For the text-containing cell, return its midpoint in [x, y] coordinate format. 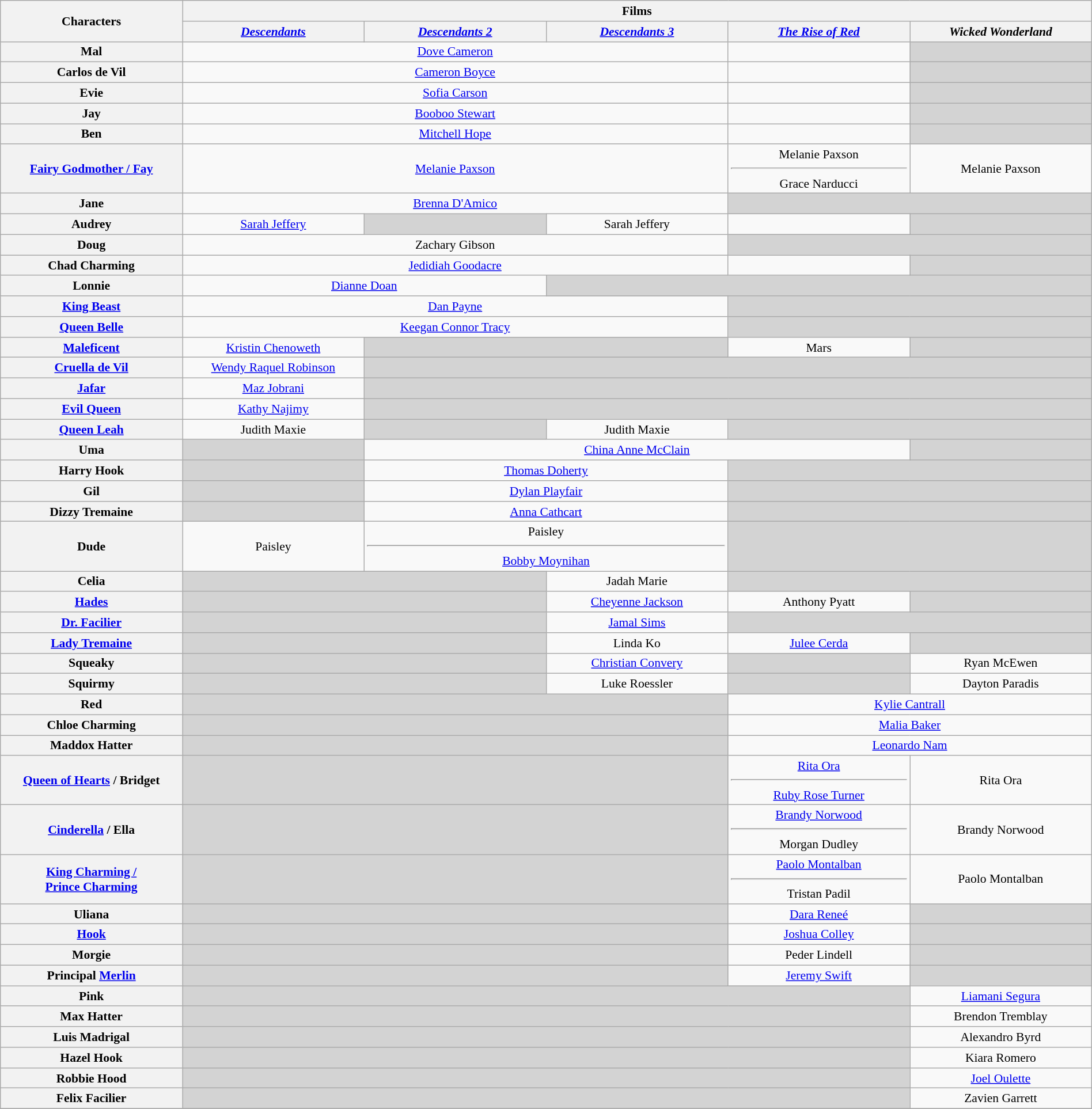
Paolo MontalbanTristan Padil [819, 879]
Films [637, 11]
Rita Ora [1001, 781]
Queen Belle [92, 327]
Descendants 3 [637, 32]
Doug [92, 245]
Anna Cathcart [546, 512]
Squeaky [92, 663]
Gil [92, 491]
Brandy Norwood [1001, 830]
Characters [92, 21]
Principal Merlin [92, 975]
Dianne Doan [364, 286]
Thomas Doherty [546, 470]
Maleficent [92, 348]
Robbie Hood [92, 1078]
Wendy Raquel Robinson [273, 368]
Jay [92, 113]
Alexandro Byrd [1001, 1037]
PaisleyBobby Moynihan [546, 546]
Descendants [273, 32]
Ben [92, 134]
Luke Roessler [637, 684]
Linda Ko [637, 643]
Maddox Hatter [92, 746]
Cruella de Vil [92, 368]
Carlos de Vil [92, 73]
Joshua Colley [819, 935]
Cinderella / Ella [92, 830]
Jeremy Swift [819, 975]
Morgie [92, 955]
Jadah Marie [637, 582]
Peder Lindell [819, 955]
Maz Jobrani [273, 389]
Cheyenne Jackson [637, 602]
Evie [92, 93]
Rita OraRuby Rose Turner [819, 781]
Malia Baker [910, 725]
Kristin Chenoweth [273, 348]
Queen Leah [92, 430]
Paisley [273, 546]
Jafar [92, 389]
Luis Madrigal [92, 1037]
Dara Reneé [819, 914]
Julee Cerda [819, 643]
Leonardo Nam [910, 746]
Keegan Connor Tracy [455, 327]
Kiara Romero [1001, 1058]
Cameron Boyce [455, 73]
Chad Charming [92, 265]
Booboo Stewart [455, 113]
Jedidiah Goodacre [455, 265]
Zachary Gibson [455, 245]
Harry Hook [92, 470]
Liamani Segura [1001, 996]
Fairy Godmother / Fay [92, 169]
Celia [92, 582]
Dylan Playfair [546, 491]
Dove Cameron [455, 52]
Mars [819, 348]
Zavien Garrett [1001, 1099]
Evil Queen [92, 409]
King Charming /Prince Charming [92, 879]
Felix Facilier [92, 1099]
Uliana [92, 914]
Audrey [92, 225]
Pink [92, 996]
Christian Convery [637, 663]
Red [92, 705]
Hazel Hook [92, 1058]
Anthony Pyatt [819, 602]
Dr. Facilier [92, 622]
Descendants 2 [455, 32]
Wicked Wonderland [1001, 32]
Chloe Charming [92, 725]
Dayton Paradis [1001, 684]
Kathy Najimy [273, 409]
Dan Payne [455, 306]
Mitchell Hope [455, 134]
Dude [92, 546]
Squirmy [92, 684]
Lady Tremaine [92, 643]
Ryan McEwen [1001, 663]
Hades [92, 602]
King Beast [92, 306]
Mal [92, 52]
China Anne McClain [637, 450]
Queen of Hearts / Bridget [92, 781]
Hook [92, 935]
Melanie PaxsonGrace Narducci [819, 169]
Max Hatter [92, 1017]
Brandy NorwoodMorgan Dudley [819, 830]
Lonnie [92, 286]
Uma [92, 450]
Kylie Cantrall [910, 705]
Dizzy Tremaine [92, 512]
Jamal Sims [637, 622]
Jane [92, 204]
The Rise of Red [819, 32]
Sofia Carson [455, 93]
Paolo Montalban [1001, 879]
Brenna D'Amico [455, 204]
Brendon Tremblay [1001, 1017]
Joel Oulette [1001, 1078]
